Detect which cell encompasses the target text, then output its (x, y) center coordinate. 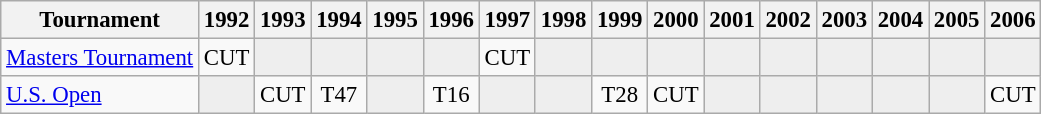
T16 (451, 95)
1998 (563, 20)
1997 (507, 20)
1994 (339, 20)
2000 (676, 20)
2003 (844, 20)
T47 (339, 95)
2002 (788, 20)
1995 (395, 20)
T28 (620, 95)
1999 (620, 20)
1992 (227, 20)
1993 (283, 20)
2001 (732, 20)
2005 (957, 20)
Masters Tournament (100, 58)
2004 (900, 20)
1996 (451, 20)
Tournament (100, 20)
U.S. Open (100, 95)
2006 (1013, 20)
